Determine the [x, y] coordinate at the center of the cell enclosing the given text.  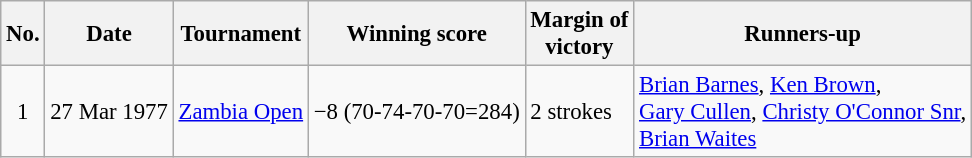
27 Mar 1977 [109, 112]
Tournament [240, 34]
Winning score [416, 34]
Margin ofvictory [580, 34]
Date [109, 34]
2 strokes [580, 112]
Brian Barnes, Ken Brown, Gary Cullen, Christy O'Connor Snr, Brian Waites [803, 112]
No. [23, 34]
Zambia Open [240, 112]
Runners-up [803, 34]
1 [23, 112]
−8 (70-74-70-70=284) [416, 112]
